For the text-containing cell, return its midpoint in (x, y) coordinate format. 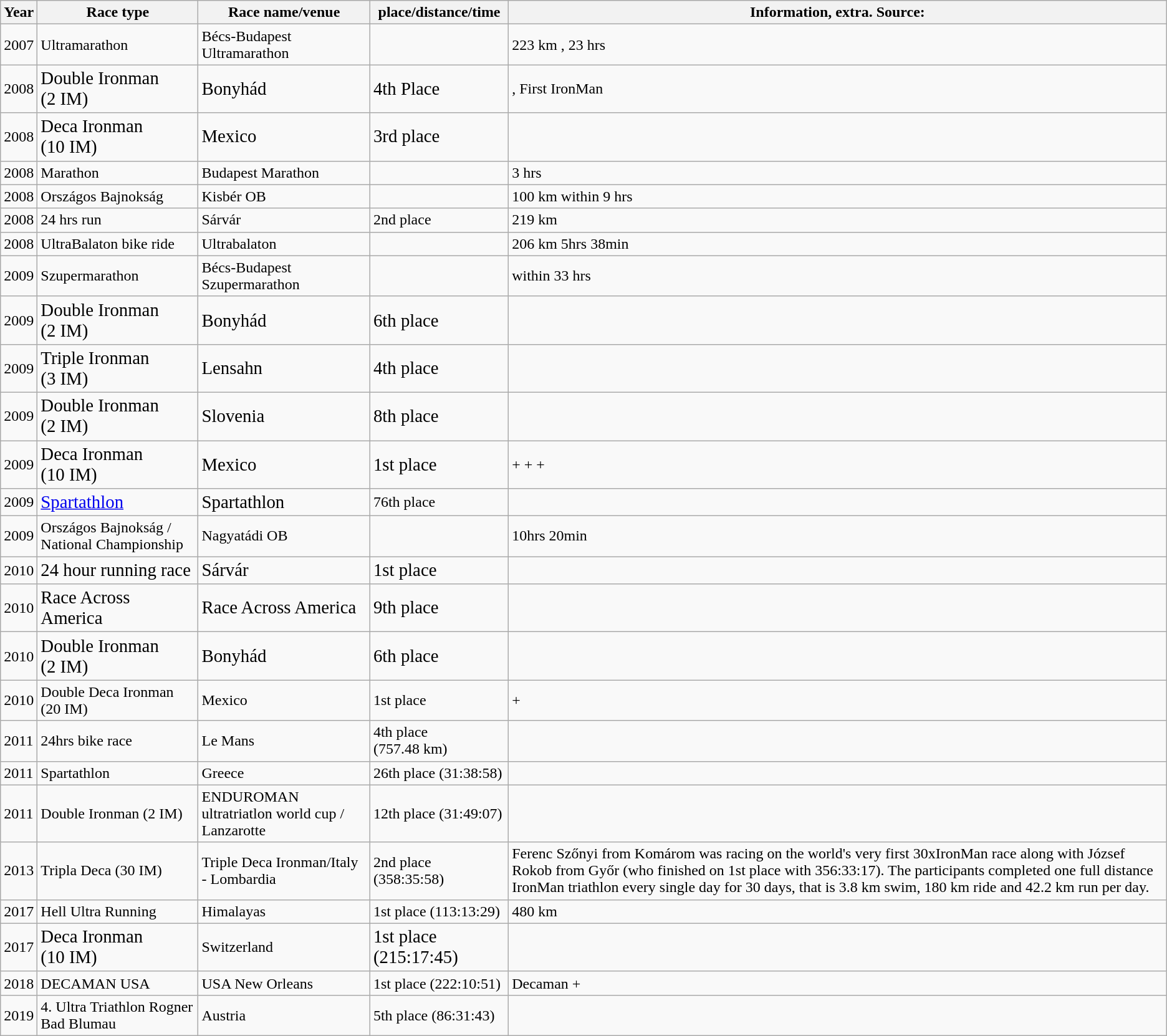
206 km 5hrs 38min (838, 244)
Tripla Deca (30 IM) (118, 871)
Bécs-Budapest Szupermarathon (284, 276)
1st place (222:10:51) (439, 983)
3 hrs (838, 173)
Országos Bajnokság (118, 196)
4. Ultra Triathlon Rogner Bad Blumau (118, 1015)
Information, extra. Source: (838, 12)
10hrs 20min (838, 536)
Országos Bajnokság / National Championship (118, 536)
Ultramarathon (118, 45)
3rd place (439, 137)
place/distance/time (439, 12)
2007 (19, 45)
24 hour running race (118, 570)
1st place (215:17:45) (439, 947)
1st place (113:13:29) (439, 911)
2013 (19, 871)
ENDUROMAN ultratriatlon world cup / Lanzarotte (284, 813)
Greece (284, 773)
USA New Orleans (284, 983)
Switzerland (284, 947)
8th place (439, 416)
Marathon (118, 173)
Austria (284, 1015)
5th place (86:31:43) (439, 1015)
2nd place (439, 220)
76th place (439, 502)
Nagyatádi OB (284, 536)
4th Place (439, 89)
Double Deca Ironman (20 IM) (118, 701)
Le Mans (284, 741)
2nd place (358:35:58) (439, 871)
Race type (118, 12)
+ (838, 701)
2018 (19, 983)
DECAMAN USA (118, 983)
4th place (757.48 km) (439, 741)
within 33 hrs (838, 276)
4th place (439, 368)
223 km , 23 hrs (838, 45)
Ultrabalaton (284, 244)
Year (19, 12)
Szupermarathon (118, 276)
Lensahn (284, 368)
480 km (838, 911)
24hrs bike race (118, 741)
Race name/venue (284, 12)
Bécs-Budapest Ultramarathon (284, 45)
26th place (31:38:58) (439, 773)
Hell Ultra Running (118, 911)
24 hrs run (118, 220)
219 km (838, 220)
Triple Deca Ironman/Italy - Lombardia (284, 871)
UltraBalaton bike ride (118, 244)
Kisbér OB (284, 196)
12th place (31:49:07) (439, 813)
, First IronMan (838, 89)
+ + + (838, 464)
Budapest Marathon (284, 173)
Decaman + (838, 983)
9th place (439, 608)
Himalayas (284, 911)
Slovenia (284, 416)
Triple Ironman (3 IM) (118, 368)
100 km within 9 hrs (838, 196)
2019 (19, 1015)
